Detect which cell encompasses the target text, then output its [x, y] center coordinate. 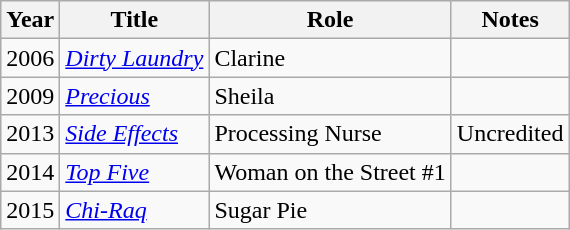
Sugar Pie [330, 210]
2013 [30, 134]
Uncredited [510, 134]
Woman on the Street #1 [330, 172]
Dirty Laundry [134, 58]
Role [330, 20]
Processing Nurse [330, 134]
Sheila [330, 96]
2009 [30, 96]
Chi-Raq [134, 210]
Year [30, 20]
Title [134, 20]
Clarine [330, 58]
Side Effects [134, 134]
Notes [510, 20]
2006 [30, 58]
Top Five [134, 172]
2014 [30, 172]
Precious [134, 96]
2015 [30, 210]
